Extract the (X, Y) coordinate from the center of the cell holding the provided text.  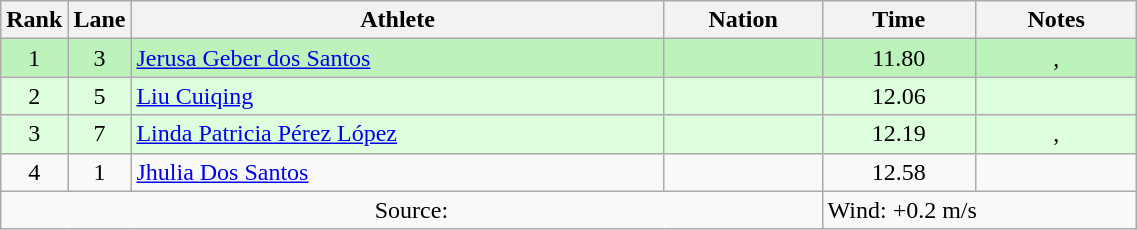
Jhulia Dos Santos (398, 172)
11.80 (898, 58)
Jerusa Geber dos Santos (398, 58)
2 (34, 96)
Athlete (398, 20)
5 (100, 96)
12.58 (898, 172)
4 (34, 172)
Lane (100, 20)
7 (100, 134)
Notes (1056, 20)
Liu Cuiqing (398, 96)
Source: (412, 210)
Rank (34, 20)
12.19 (898, 134)
Time (898, 20)
Wind: +0.2 m/s (980, 210)
Nation (743, 20)
12.06 (898, 96)
Linda Patricia Pérez López (398, 134)
